Pinpoint the cell where the given text exists, returning its [X, Y] midpoint coordinate. 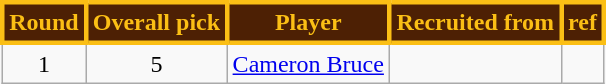
ref [582, 22]
Recruited from [475, 22]
Round [44, 22]
Player [308, 22]
5 [156, 63]
1 [44, 63]
Overall pick [156, 22]
Cameron Bruce [308, 63]
